Find where the given text appears and provide that cell's center as [X, Y] coordinate. 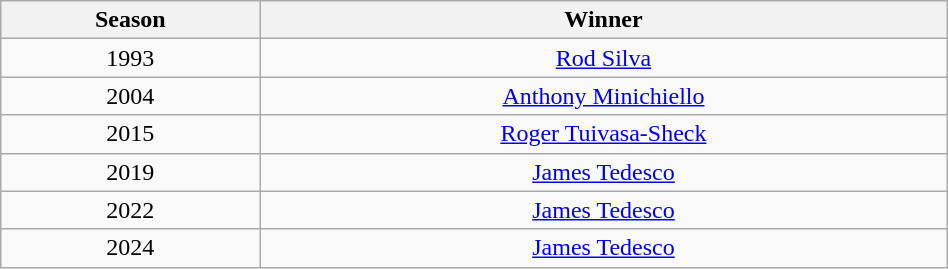
Winner [604, 20]
2022 [130, 210]
2019 [130, 172]
Season [130, 20]
Rod Silva [604, 58]
1993 [130, 58]
2004 [130, 96]
2024 [130, 248]
Roger Tuivasa-Sheck [604, 134]
2015 [130, 134]
Anthony Minichiello [604, 96]
